Return the [X, Y] coordinate for the center point of the cell that contains the specified text.  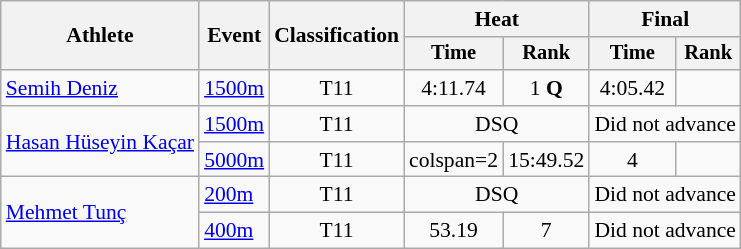
7 [546, 231]
Classification [336, 36]
Athlete [100, 36]
1 Q [546, 88]
5000m [234, 160]
Final [665, 19]
Event [234, 36]
15:49.52 [546, 160]
Heat [496, 19]
4 [632, 160]
colspan=2 [454, 160]
400m [234, 231]
Mehmet Tunç [100, 212]
4:05.42 [632, 88]
Hasan Hüseyin Kaçar [100, 142]
200m [234, 195]
53.19 [454, 231]
4:11.74 [454, 88]
Semih Deniz [100, 88]
